Return [X, Y] of the center of cell containing provided text 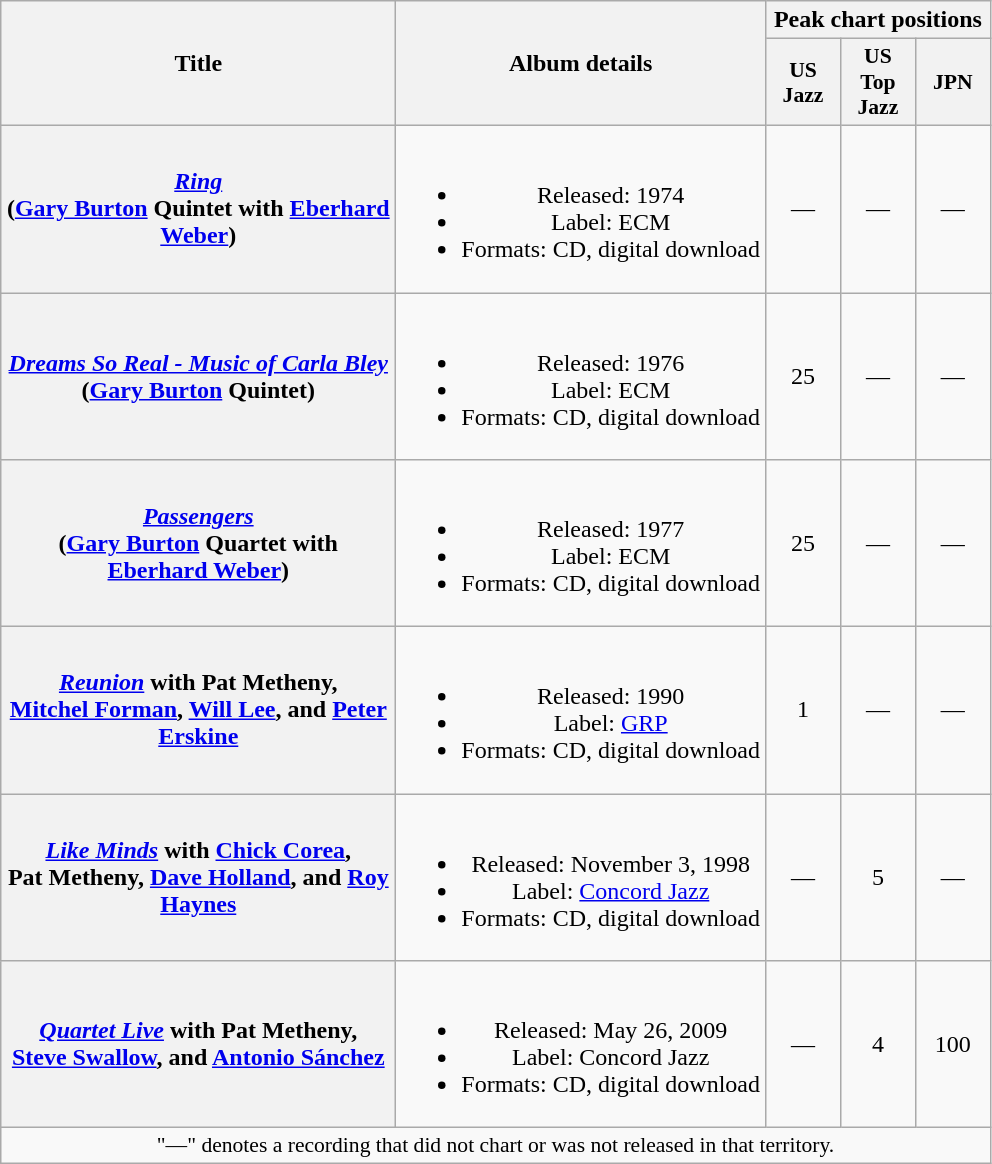
Released: 1976Label: ECMFormats: CD, digital download [581, 376]
100 [952, 1044]
Passengers(Gary Burton Quartet with Eberhard Weber) [198, 544]
Album details [581, 64]
JPN [952, 82]
"—" denotes a recording that did not chart or was not released in that territory. [496, 1146]
USJazz [804, 82]
Released: May 26, 2009Label: Concord JazzFormats: CD, digital download [581, 1044]
4 [878, 1044]
Released: 1990Label: GRPFormats: CD, digital download [581, 710]
Title [198, 64]
Quartet Live with Pat Metheny,Steve Swallow, and Antonio Sánchez [198, 1044]
Dreams So Real - Music of Carla Bley(Gary Burton Quintet) [198, 376]
5 [878, 878]
USTopJazz [878, 82]
Ring(Gary Burton Quintet with Eberhard Weber) [198, 208]
1 [804, 710]
Released: November 3, 1998Label: Concord JazzFormats: CD, digital download [581, 878]
Reunion with Pat Metheny,Mitchel Forman, Will Lee, and Peter Erskine [198, 710]
Released: 1977Label: ECMFormats: CD, digital download [581, 544]
Peak chart positions [878, 20]
Released: 1974Label: ECMFormats: CD, digital download [581, 208]
Like Minds with Chick Corea,Pat Metheny, Dave Holland, and Roy Haynes [198, 878]
